From the cell containing the given text, extract its center point as [X, Y] coordinate. 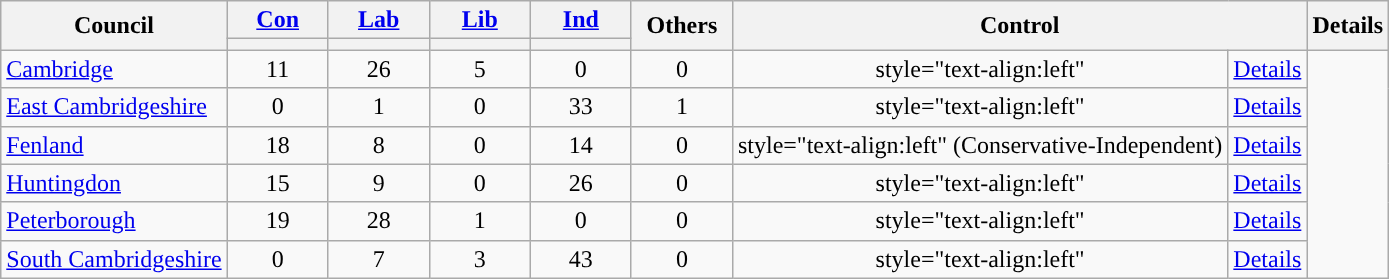
Huntingdon [114, 183]
Lib [480, 20]
11 [278, 69]
28 [378, 221]
East Cambridgeshire [114, 107]
3 [480, 259]
19 [278, 221]
14 [580, 145]
7 [378, 259]
Con [278, 20]
9 [378, 183]
Council [114, 26]
43 [580, 259]
5 [480, 69]
Cambridge [114, 69]
Lab [378, 20]
South Cambridgeshire [114, 259]
Others [682, 26]
Fenland [114, 145]
Ind [580, 20]
Peterborough [114, 221]
15 [278, 183]
style="text-align:left" (Conservative-Independent) [980, 145]
18 [278, 145]
Control [1019, 26]
8 [378, 145]
33 [580, 107]
